For the text-containing cell, return its midpoint in (x, y) coordinate format. 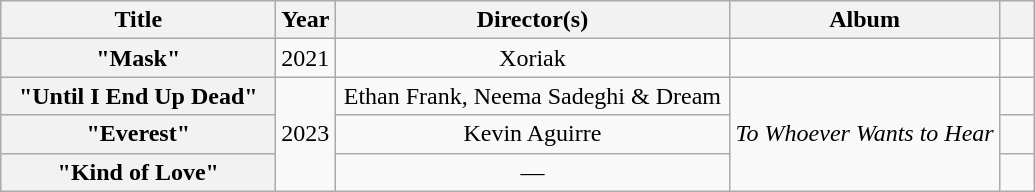
2023 (306, 134)
Kevin Aguirre (532, 134)
Year (306, 20)
2021 (306, 58)
Xoriak (532, 58)
"Until I End Up Dead" (138, 96)
Album (864, 20)
Ethan Frank, Neema Sadeghi & Dream (532, 96)
To Whoever Wants to Hear (864, 134)
— (532, 172)
"Kind of Love" (138, 172)
Director(s) (532, 20)
"Mask" (138, 58)
Title (138, 20)
"Everest" (138, 134)
